Return the [x, y] coordinate for the center point of the cell that contains the specified text.  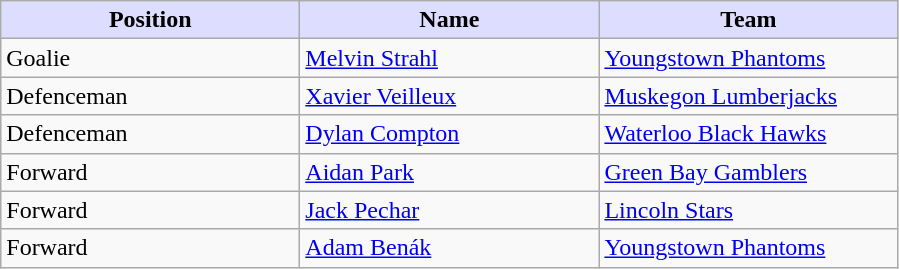
Lincoln Stars [748, 210]
Melvin Strahl [450, 58]
Adam Benák [450, 248]
Position [150, 20]
Team [748, 20]
Aidan Park [450, 172]
Muskegon Lumberjacks [748, 96]
Goalie [150, 58]
Waterloo Black Hawks [748, 134]
Name [450, 20]
Dylan Compton [450, 134]
Jack Pechar [450, 210]
Green Bay Gamblers [748, 172]
Xavier Veilleux [450, 96]
